Return the [X, Y] coordinate for the center point of the cell that contains the specified text.  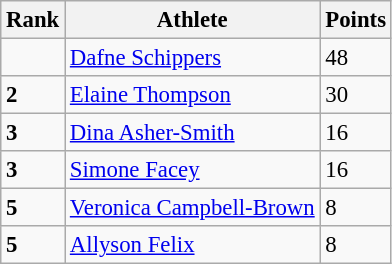
Points [356, 20]
Simone Facey [192, 170]
Dafne Schippers [192, 58]
Elaine Thompson [192, 95]
Athlete [192, 20]
Dina Asher-Smith [192, 133]
Rank [33, 20]
2 [33, 95]
Allyson Felix [192, 245]
Veronica Campbell-Brown [192, 208]
30 [356, 95]
48 [356, 58]
